For the text-containing cell, return its midpoint in [x, y] coordinate format. 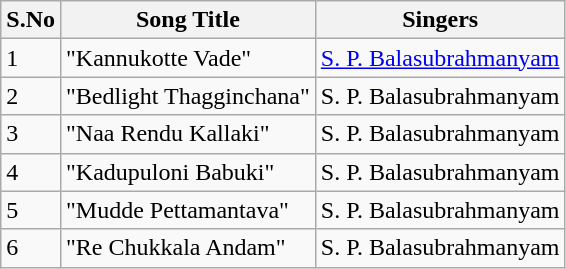
6 [31, 248]
Singers [440, 20]
"Naa Rendu Kallaki" [188, 134]
"Mudde Pettamantava" [188, 210]
"Kannukotte Vade" [188, 58]
5 [31, 210]
4 [31, 172]
"Kadupuloni Babuki" [188, 172]
1 [31, 58]
2 [31, 96]
"Re Chukkala Andam" [188, 248]
S.No [31, 20]
"Bedlight Thagginchana" [188, 96]
3 [31, 134]
Song Title [188, 20]
